Identify which cell holds the provided text, then report its (X, Y) central coordinate. 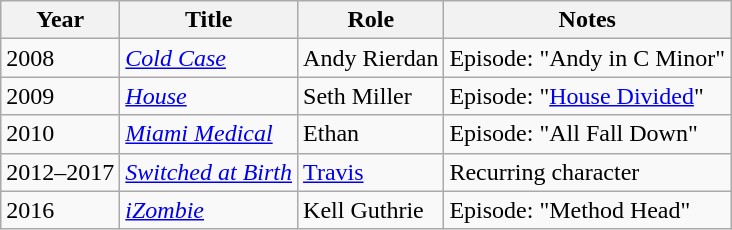
2010 (60, 134)
2012–2017 (60, 172)
Cold Case (209, 58)
Seth Miller (371, 96)
2016 (60, 210)
2009 (60, 96)
Ethan (371, 134)
Kell Guthrie (371, 210)
Episode: "House Divided" (588, 96)
Episode: "Andy in C Minor" (588, 58)
Year (60, 20)
Title (209, 20)
Travis (371, 172)
House (209, 96)
Notes (588, 20)
Role (371, 20)
Episode: "All Fall Down" (588, 134)
2008 (60, 58)
Recurring character (588, 172)
Andy Rierdan (371, 58)
Episode: "Method Head" (588, 210)
iZombie (209, 210)
Switched at Birth (209, 172)
Miami Medical (209, 134)
